Locate the cell with the specified text and output its (X, Y) center coordinate. 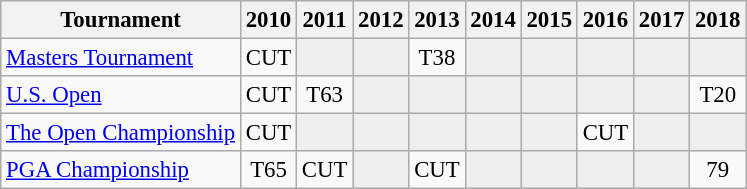
Tournament (121, 20)
2010 (268, 20)
T65 (268, 170)
T38 (437, 58)
79 (718, 170)
2018 (718, 20)
PGA Championship (121, 170)
2014 (493, 20)
2017 (661, 20)
T20 (718, 95)
2016 (605, 20)
2013 (437, 20)
T63 (325, 95)
Masters Tournament (121, 58)
The Open Championship (121, 133)
U.S. Open (121, 95)
2011 (325, 20)
2012 (381, 20)
2015 (549, 20)
